Locate the cell with the specified text and output its (X, Y) center coordinate. 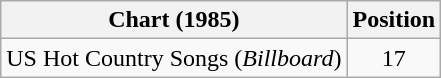
Position (394, 20)
US Hot Country Songs (Billboard) (174, 58)
17 (394, 58)
Chart (1985) (174, 20)
